Provide the [X, Y] coordinate of the cell's center where the given text is located.  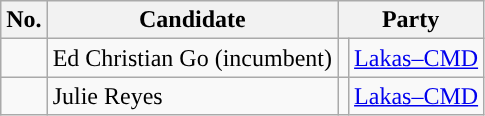
Party [411, 20]
Candidate [192, 20]
No. [24, 20]
Julie Reyes [192, 96]
Ed Christian Go (incumbent) [192, 58]
